Return (x, y) of the center of cell containing provided text 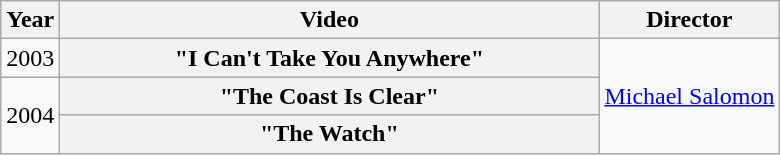
"The Coast Is Clear" (330, 96)
Michael Salomon (690, 96)
Video (330, 20)
Year (30, 20)
2004 (30, 115)
Director (690, 20)
"The Watch" (330, 134)
"I Can't Take You Anywhere" (330, 58)
2003 (30, 58)
